Search for the cell housing the specified text and yield its (X, Y) center coordinate. 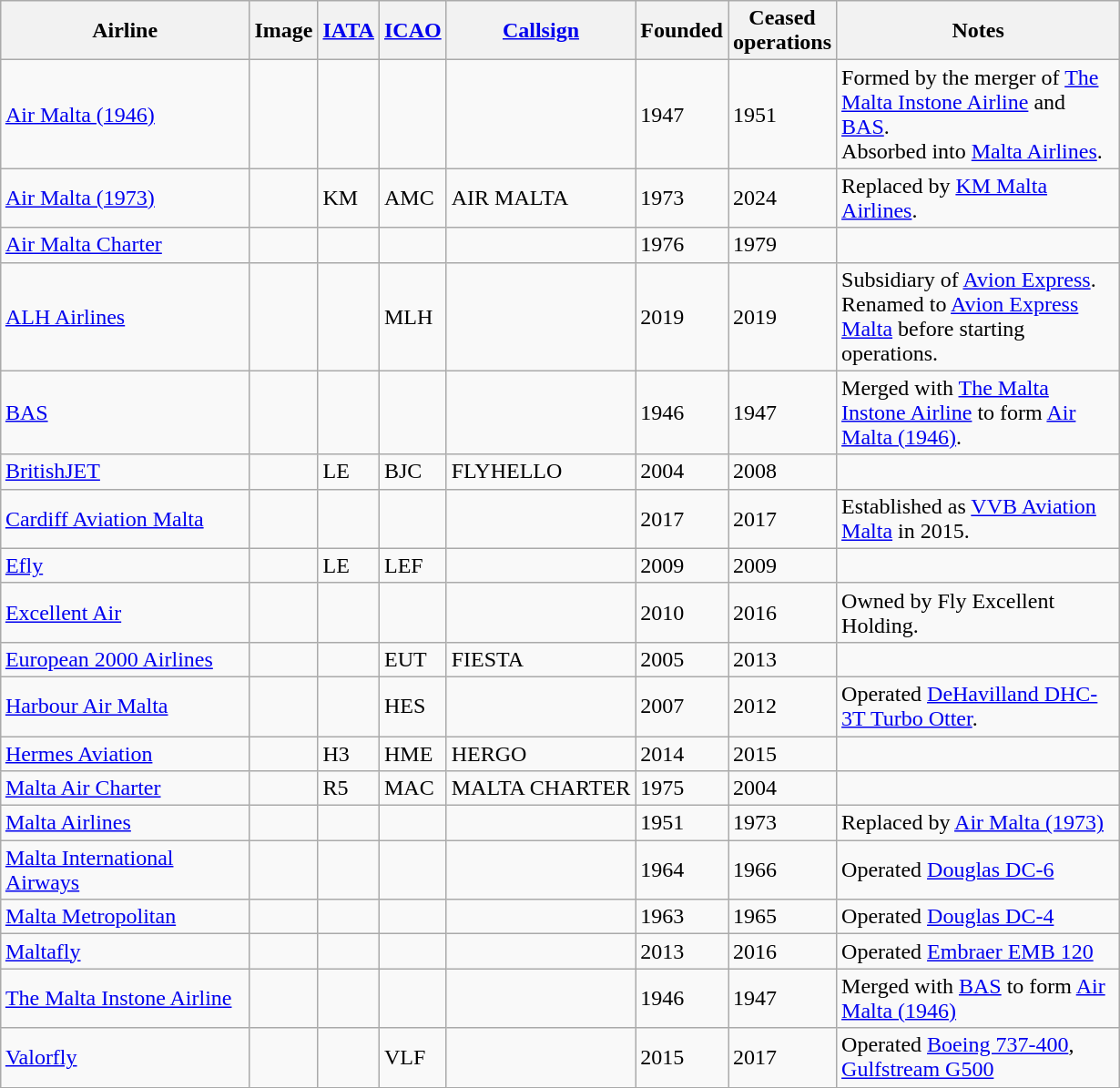
Established as VVB Aviation Malta in 2015. (978, 519)
Operated Douglas DC-6 (978, 870)
Operated Douglas DC-4 (978, 917)
ICAO (412, 31)
Efly (125, 565)
Air Malta (1973) (125, 198)
MAC (412, 788)
1963 (682, 917)
1979 (783, 245)
FIESTA (541, 659)
IATA (349, 31)
HME (412, 753)
1966 (783, 870)
AIR MALTA (541, 198)
EUT (412, 659)
R5 (349, 788)
Ceasedoperations (783, 31)
ALH Airlines (125, 317)
Formed by the merger of The Malta Instone Airline and BAS. Absorbed into Malta Airlines. (978, 115)
HES (412, 707)
1976 (682, 245)
Airline (125, 31)
1964 (682, 870)
Harbour Air Malta (125, 707)
BAS (125, 412)
MALTA CHARTER (541, 788)
Subsidiary of Avion Express. Renamed to Avion Express Malta before starting operations. (978, 317)
KM (349, 198)
2010 (682, 612)
Malta International Airways (125, 870)
Merged with The Malta Instone Airline to form Air Malta (1946). (978, 412)
Merged with BAS to form Air Malta (1946) (978, 998)
Excellent Air (125, 612)
2005 (682, 659)
Callsign (541, 31)
Image (284, 31)
The Malta Instone Airline (125, 998)
Malta Airlines (125, 823)
H3 (349, 753)
Founded (682, 31)
Valorfly (125, 1058)
Maltafly (125, 951)
MLH (412, 317)
1975 (682, 788)
2008 (783, 472)
Malta Metropolitan (125, 917)
1965 (783, 917)
Replaced by Air Malta (1973) (978, 823)
Replaced by KM Malta Airlines. (978, 198)
Air Malta Charter (125, 245)
Operated Embraer EMB 120 (978, 951)
2014 (682, 753)
BritishJET (125, 472)
Notes (978, 31)
Hermes Aviation (125, 753)
FLYHELLO (541, 472)
VLF (412, 1058)
Operated Boeing 737-400, Gulfstream G500 (978, 1058)
Cardiff Aviation Malta (125, 519)
2012 (783, 707)
Air Malta (1946) (125, 115)
2007 (682, 707)
Owned by Fly Excellent Holding. (978, 612)
HERGO (541, 753)
Malta Air Charter (125, 788)
LEF (412, 565)
European 2000 Airlines (125, 659)
BJC (412, 472)
2024 (783, 198)
AMC (412, 198)
Operated DeHavilland DHC-3T Turbo Otter. (978, 707)
